Pinpoint the cell where the given text exists, returning its (X, Y) midpoint coordinate. 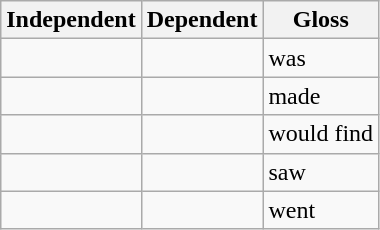
went (321, 210)
Independent (71, 20)
saw (321, 172)
made (321, 96)
Dependent (202, 20)
Gloss (321, 20)
would find (321, 134)
was (321, 58)
